Identify which cell holds the provided text, then report its (x, y) central coordinate. 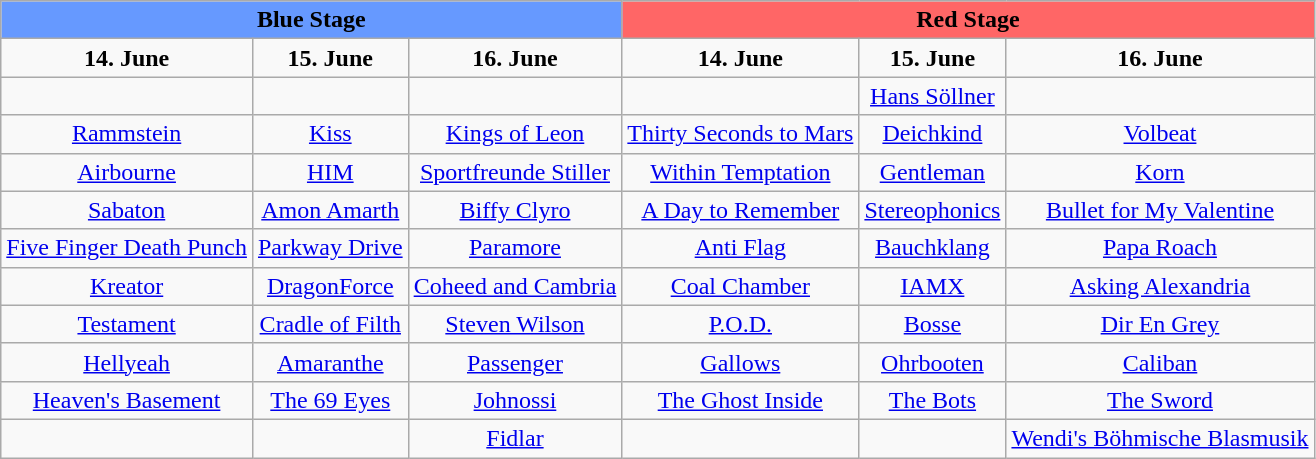
DragonForce (330, 286)
The Sword (1160, 400)
The Bots (932, 400)
Wendi's Böhmische Blasmusik (1160, 438)
Coheed and Cambria (515, 286)
Red Stage (968, 20)
Blue Stage (312, 20)
Thirty Seconds to Mars (740, 134)
Within Temptation (740, 172)
Biffy Clyro (515, 210)
Sabaton (127, 210)
Parkway Drive (330, 248)
Deichkind (932, 134)
P.O.D. (740, 324)
The Ghost Inside (740, 400)
Gallows (740, 362)
Airbourne (127, 172)
Amon Amarth (330, 210)
Papa Roach (1160, 248)
Stereophonics (932, 210)
Bauchklang (932, 248)
Gentleman (932, 172)
Johnossi (515, 400)
Heaven's Basement (127, 400)
A Day to Remember (740, 210)
IAMX (932, 286)
Korn (1160, 172)
Steven Wilson (515, 324)
Kiss (330, 134)
Sportfreunde Stiller (515, 172)
Five Finger Death Punch (127, 248)
Kings of Leon (515, 134)
Passenger (515, 362)
Coal Chamber (740, 286)
Anti Flag (740, 248)
Kreator (127, 286)
Ohrbooten (932, 362)
Rammstein (127, 134)
Amaranthe (330, 362)
The 69 Eyes (330, 400)
Fidlar (515, 438)
Bosse (932, 324)
Testament (127, 324)
Volbeat (1160, 134)
Cradle of Filth (330, 324)
HIM (330, 172)
Paramore (515, 248)
Hellyeah (127, 362)
Hans Söllner (932, 96)
Asking Alexandria (1160, 286)
Bullet for My Valentine (1160, 210)
Caliban (1160, 362)
Dir En Grey (1160, 324)
